Return the [X, Y] coordinate for the center point of the cell that contains the specified text.  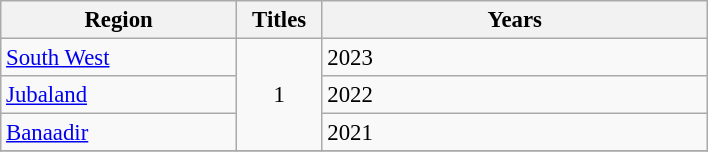
Titles [279, 20]
Jubaland [119, 95]
South West [119, 58]
Banaadir [119, 133]
2023 [515, 58]
2021 [515, 133]
Region [119, 20]
1 [279, 96]
2022 [515, 95]
Years [515, 20]
